Capture the cell that displays the provided text and extract its (x, y) central coordinate. 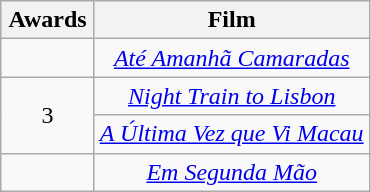
A Última Vez que Vi Macau (232, 134)
Awards (48, 20)
Em Segunda Mão (232, 172)
Até Amanhã Camaradas (232, 58)
Film (232, 20)
Night Train to Lisbon (232, 96)
3 (48, 115)
